Provide the (x, y) coordinate of the cell's center where the given text is located.  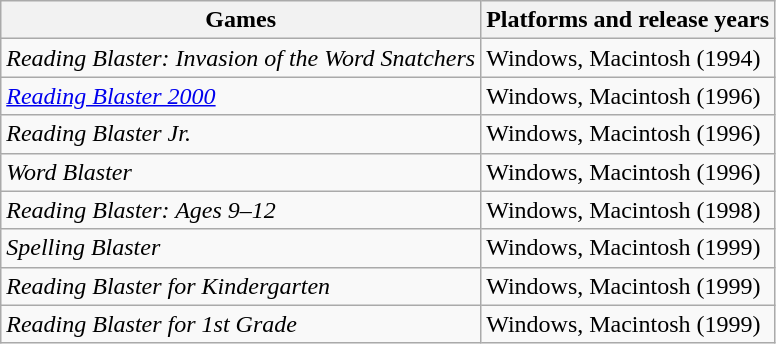
Reading Blaster for 1st Grade (241, 324)
Reading Blaster Jr. (241, 134)
Reading Blaster: Ages 9–12 (241, 210)
Word Blaster (241, 172)
Windows, Macintosh (1994) (628, 58)
Reading Blaster: Invasion of the Word Snatchers (241, 58)
Reading Blaster for Kindergarten (241, 286)
Platforms and release years (628, 20)
Reading Blaster 2000 (241, 96)
Spelling Blaster (241, 248)
Games (241, 20)
Windows, Macintosh (1998) (628, 210)
